For the text-containing cell, return its midpoint in [X, Y] coordinate format. 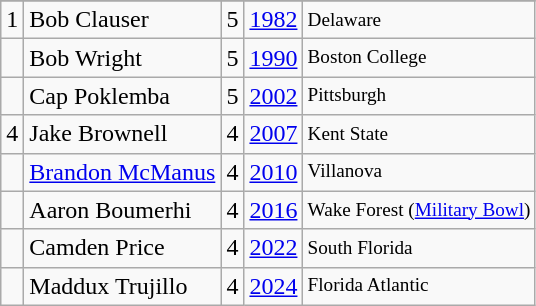
Aaron Boumerhi [122, 210]
Cap Poklemba [122, 96]
Delaware [419, 20]
2010 [274, 172]
1 [12, 20]
2007 [274, 134]
1990 [274, 58]
South Florida [419, 248]
2016 [274, 210]
Jake Brownell [122, 134]
Villanova [419, 172]
Brandon McManus [122, 172]
2022 [274, 248]
Bob Wright [122, 58]
Camden Price [122, 248]
Kent State [419, 134]
2002 [274, 96]
Bob Clauser [122, 20]
Boston College [419, 58]
Maddux Trujillo [122, 286]
2024 [274, 286]
Florida Atlantic [419, 286]
Pittsburgh [419, 96]
Wake Forest (Military Bowl) [419, 210]
1982 [274, 20]
